Return (X, Y) of the center of cell containing provided text 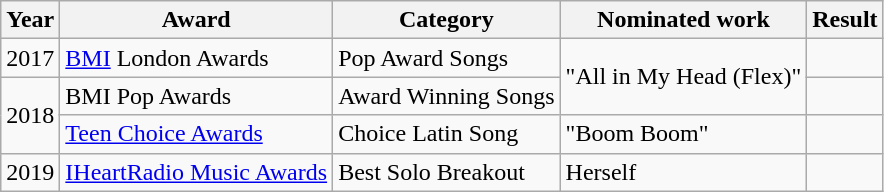
Category (446, 20)
2017 (30, 58)
Choice Latin Song (446, 134)
Nominated work (684, 20)
Result (845, 20)
2018 (30, 115)
Pop Award Songs (446, 58)
BMI Pop Awards (196, 96)
Award (196, 20)
IHeartRadio Music Awards (196, 172)
Best Solo Breakout (446, 172)
Award Winning Songs (446, 96)
Herself (684, 172)
Year (30, 20)
Teen Choice Awards (196, 134)
"Boom Boom" (684, 134)
"All in My Head (Flex)" (684, 77)
2019 (30, 172)
BMI London Awards (196, 58)
